Output the (X, Y) coordinate of the center of the cell containing the given text.  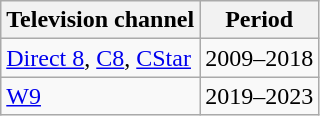
Direct 8, C8, CStar (100, 58)
2009–2018 (260, 58)
2019–2023 (260, 96)
Period (260, 20)
Television channel (100, 20)
W9 (100, 96)
